For the text-containing cell, return its midpoint in (x, y) coordinate format. 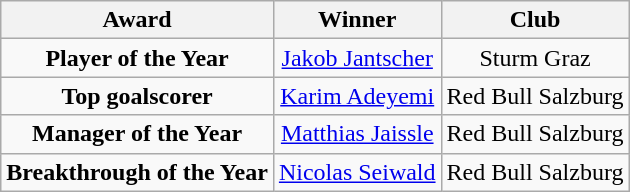
Jakob Jantscher (357, 58)
Winner (357, 20)
Karim Adeyemi (357, 96)
Club (535, 20)
Top goalscorer (138, 96)
Manager of the Year (138, 134)
Player of the Year (138, 58)
Sturm Graz (535, 58)
Award (138, 20)
Breakthrough of the Year (138, 172)
Matthias Jaissle (357, 134)
Nicolas Seiwald (357, 172)
